Scan for the cell matching the given text and deliver its [x, y] coordinate at center. 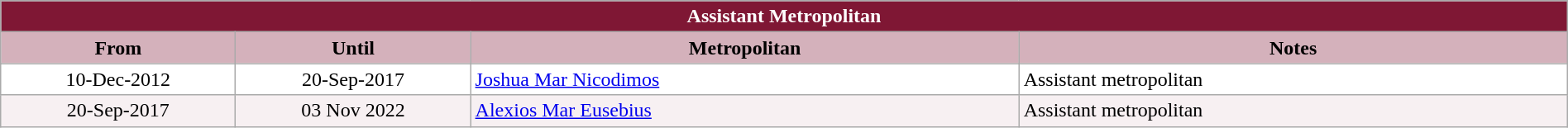
Notes [1293, 48]
Joshua Mar Nicodimos [744, 79]
Metropolitan [744, 48]
Assistant Metropolitan [784, 17]
Until [353, 48]
Alexios Mar Eusebius [744, 111]
From [118, 48]
03 Nov 2022 [353, 111]
10-Dec-2012 [118, 79]
